Identify which cell holds the provided text, then report its [x, y] central coordinate. 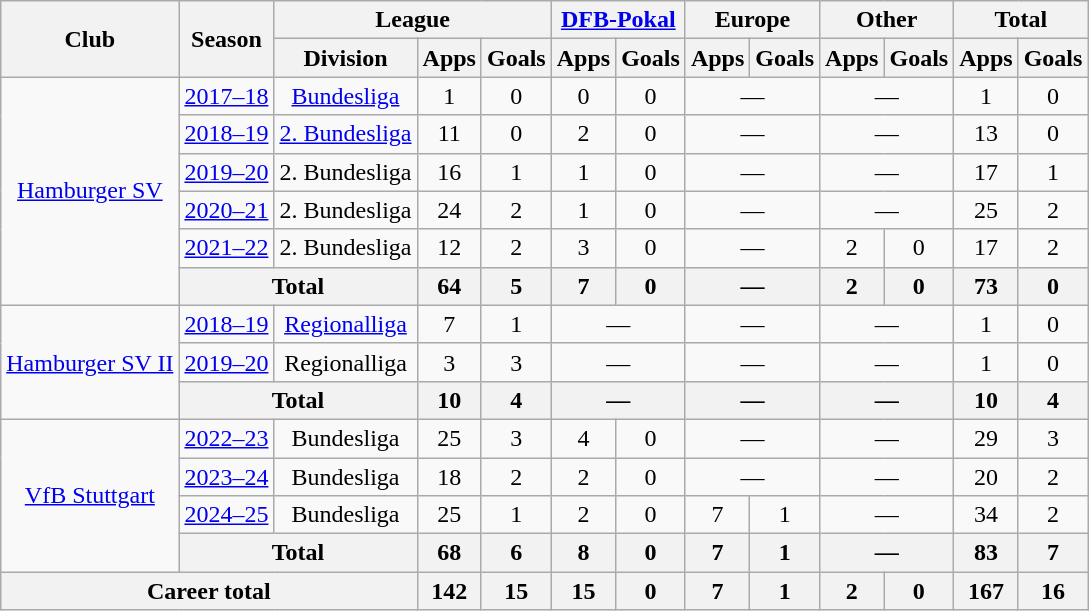
2023–24 [226, 477]
Europe [752, 20]
2022–23 [226, 438]
29 [986, 438]
2017–18 [226, 96]
11 [449, 134]
Other [887, 20]
18 [449, 477]
5 [516, 286]
142 [449, 591]
73 [986, 286]
Hamburger SV [90, 191]
Club [90, 39]
20 [986, 477]
68 [449, 553]
Career total [209, 591]
Division [346, 58]
8 [583, 553]
34 [986, 515]
VfB Stuttgart [90, 495]
League [412, 20]
2020–21 [226, 210]
167 [986, 591]
Season [226, 39]
2021–22 [226, 248]
83 [986, 553]
DFB-Pokal [618, 20]
2024–25 [226, 515]
12 [449, 248]
64 [449, 286]
24 [449, 210]
13 [986, 134]
6 [516, 553]
Hamburger SV II [90, 362]
